Determine the (x, y) coordinate at the center of the cell enclosing the given text.  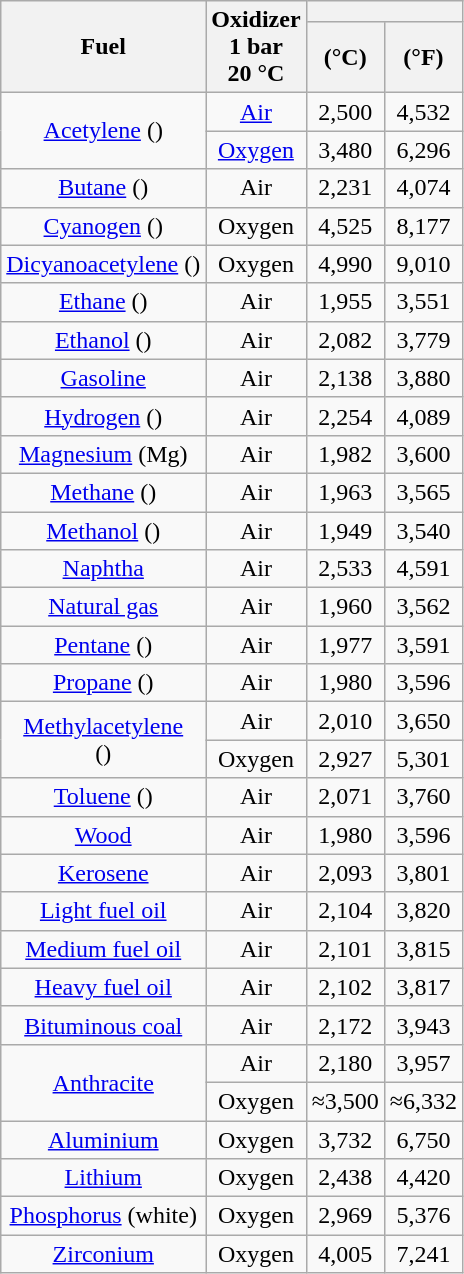
Propane () (104, 683)
4,420 (423, 1178)
Methane () (104, 492)
1,963 (345, 492)
2,180 (345, 1063)
3,562 (423, 607)
3,779 (423, 340)
3,957 (423, 1063)
3,820 (423, 911)
Fuel (104, 47)
2,104 (345, 911)
Acetylene () (104, 131)
4,089 (423, 416)
Toluene () (104, 797)
7,241 (423, 1254)
≈6,332 (423, 1101)
Dicyanoacetylene () (104, 264)
2,093 (345, 873)
2,500 (345, 112)
2,438 (345, 1178)
Methylacetylene () (104, 740)
4,525 (345, 226)
Gasoline (104, 378)
3,817 (423, 987)
3,600 (423, 454)
Bituminous coal (104, 1025)
3,480 (345, 150)
2,254 (345, 416)
2,101 (345, 949)
3,760 (423, 797)
1,949 (345, 531)
3,591 (423, 645)
1,955 (345, 302)
1,982 (345, 454)
5,301 (423, 759)
Zirconium (104, 1254)
3,565 (423, 492)
Medium fuel oil (104, 949)
8,177 (423, 226)
3,880 (423, 378)
Heavy fuel oil (104, 987)
2,969 (345, 1216)
4,532 (423, 112)
Oxidizer1 bar20 °C (256, 47)
≈3,500 (345, 1101)
2,172 (345, 1025)
4,005 (345, 1254)
2,102 (345, 987)
Hydrogen () (104, 416)
5,376 (423, 1216)
4,591 (423, 569)
Magnesium (Mg) (104, 454)
Pentane () (104, 645)
9,010 (423, 264)
2,231 (345, 188)
Aluminium (104, 1139)
Kerosene (104, 873)
Ethane () (104, 302)
3,732 (345, 1139)
3,815 (423, 949)
Butane () (104, 188)
2,082 (345, 340)
3,650 (423, 721)
(°F) (423, 56)
(°C) (345, 56)
4,074 (423, 188)
1,977 (345, 645)
3,943 (423, 1025)
Natural gas (104, 607)
1,960 (345, 607)
2,010 (345, 721)
Lithium (104, 1178)
Anthracite (104, 1082)
3,540 (423, 531)
Naphtha (104, 569)
Methanol () (104, 531)
2,138 (345, 378)
3,551 (423, 302)
Wood (104, 835)
Light fuel oil (104, 911)
Cyanogen () (104, 226)
2,533 (345, 569)
6,296 (423, 150)
Phosphorus (white) (104, 1216)
2,071 (345, 797)
Ethanol () (104, 340)
2,927 (345, 759)
4,990 (345, 264)
6,750 (423, 1139)
3,801 (423, 873)
